Capture the cell that displays the provided text and extract its [X, Y] central coordinate. 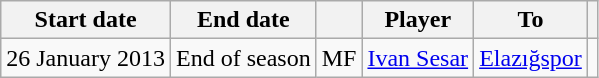
Elazığspor [531, 58]
End date [243, 20]
MF [339, 58]
Ivan Sesar [418, 58]
Player [418, 20]
Start date [86, 20]
To [531, 20]
26 January 2013 [86, 58]
End of season [243, 58]
